Provide the (X, Y) coordinate of the cell's center where the given text is located.  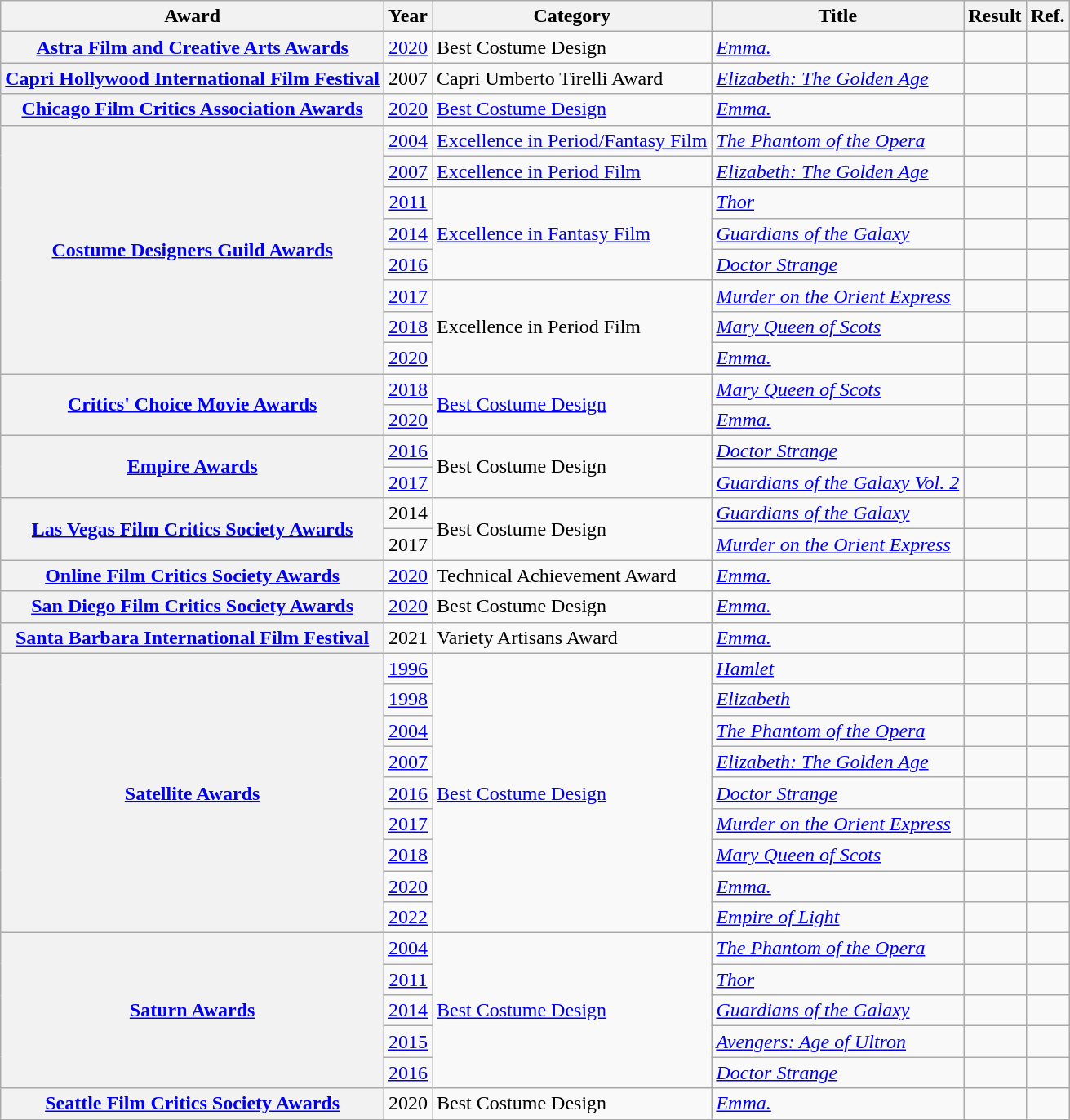
Title (837, 16)
Critics' Choice Movie Awards (193, 405)
Las Vegas Film Critics Society Awards (193, 529)
Costume Designers Guild Awards (193, 249)
2021 (408, 638)
Excellence in Fantasy Film (572, 233)
Technical Achievement Award (572, 576)
Year (408, 16)
Ref. (1048, 16)
1998 (408, 700)
Elizabeth (837, 700)
Category (572, 16)
2022 (408, 918)
2015 (408, 1042)
Result (995, 16)
Hamlet (837, 669)
1996 (408, 669)
Chicago Film Critics Association Awards (193, 109)
Astra Film and Creative Arts Awards (193, 47)
Variety Artisans Award (572, 638)
Empire Awards (193, 467)
Excellence in Period/Fantasy Film (572, 140)
Santa Barbara International Film Festival (193, 638)
San Diego Film Critics Society Awards (193, 607)
Seattle Film Critics Society Awards (193, 1104)
Award (193, 16)
Avengers: Age of Ultron (837, 1042)
Empire of Light (837, 918)
Saturn Awards (193, 1011)
Capri Umberto Tirelli Award (572, 78)
Online Film Critics Society Awards (193, 576)
Capri Hollywood International Film Festival (193, 78)
Guardians of the Galaxy Vol. 2 (837, 482)
Satellite Awards (193, 793)
